From the cell containing the given text, extract its center point as (X, Y) coordinate. 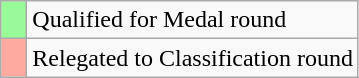
Qualified for Medal round (193, 20)
Relegated to Classification round (193, 58)
